Extract the [x, y] coordinate from the center of the cell holding the provided text.  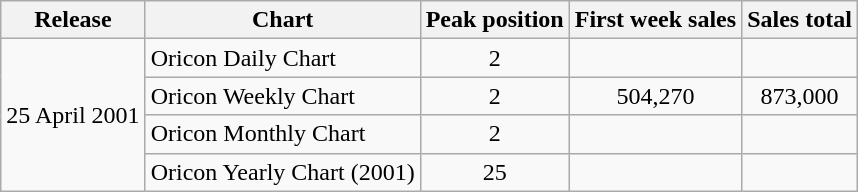
Peak position [494, 20]
504,270 [655, 96]
Chart [282, 20]
873,000 [800, 96]
Oricon Yearly Chart (2001) [282, 172]
Oricon Daily Chart [282, 58]
First week sales [655, 20]
Sales total [800, 20]
25 April 2001 [73, 115]
25 [494, 172]
Release [73, 20]
Oricon Weekly Chart [282, 96]
Oricon Monthly Chart [282, 134]
